Extract the (x, y) coordinate from the center of the cell holding the provided text.  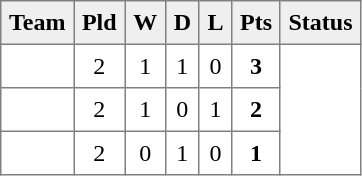
Status (320, 23)
Pts (256, 23)
3 (256, 66)
Pld (100, 23)
W (145, 23)
D (182, 23)
L (216, 23)
Team (38, 23)
